Find where the given text appears and provide that cell's center as (X, Y) coordinate. 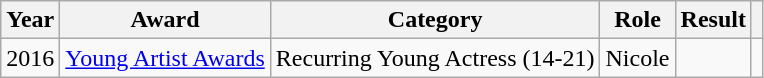
Category (435, 20)
Role (638, 20)
Award (165, 20)
Result (713, 20)
Young Artist Awards (165, 58)
Recurring Young Actress (14-21) (435, 58)
Nicole (638, 58)
2016 (30, 58)
Year (30, 20)
